Find where the given text appears and provide that cell's center as [X, Y] coordinate. 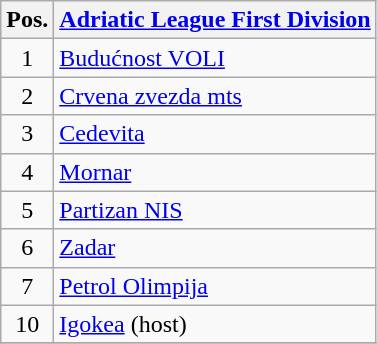
Igokea (host) [215, 324]
2 [28, 96]
5 [28, 210]
Crvena zvezda mts [215, 96]
4 [28, 172]
Pos. [28, 20]
Petrol Olimpija [215, 286]
Budućnost VOLI [215, 58]
Zadar [215, 248]
Cedevita [215, 134]
1 [28, 58]
Partizan NIS [215, 210]
3 [28, 134]
7 [28, 286]
10 [28, 324]
Adriatic League First Division [215, 20]
Mornar [215, 172]
6 [28, 248]
